Determine the (x, y) coordinate at the center of the cell enclosing the given text.  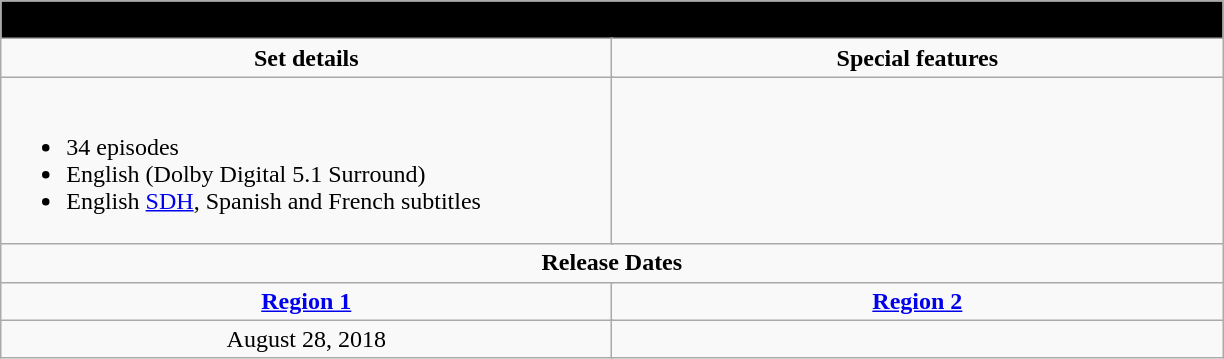
Special features (918, 58)
Region 2 (918, 301)
34 episodesEnglish (Dolby Digital 5.1 Surround)English SDH, Spanish and French subtitles (306, 160)
Release Dates (612, 263)
Set details (306, 58)
The Complete Sixth & Seventh Seasons – The Final Two Seasons (612, 20)
Region 1 (306, 301)
August 28, 2018 (306, 339)
